For the text-containing cell, return its midpoint in (X, Y) coordinate format. 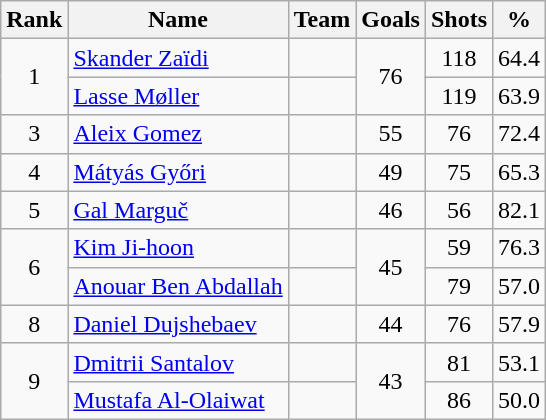
Kim Ji-hoon (178, 248)
% (520, 20)
50.0 (520, 400)
Anouar Ben Abdallah (178, 286)
Shots (458, 20)
Mátyás Győri (178, 172)
43 (391, 381)
57.0 (520, 286)
49 (391, 172)
Mustafa Al-Olaiwat (178, 400)
6 (34, 267)
Goals (391, 20)
76.3 (520, 248)
Team (322, 20)
Skander Zaïdi (178, 58)
1 (34, 77)
44 (391, 324)
75 (458, 172)
5 (34, 210)
72.4 (520, 134)
Lasse Møller (178, 96)
9 (34, 381)
79 (458, 286)
63.9 (520, 96)
46 (391, 210)
Rank (34, 20)
53.1 (520, 362)
86 (458, 400)
81 (458, 362)
57.9 (520, 324)
Aleix Gomez (178, 134)
Gal Marguč (178, 210)
Dmitrii Santalov (178, 362)
56 (458, 210)
64.4 (520, 58)
118 (458, 58)
55 (391, 134)
59 (458, 248)
Name (178, 20)
45 (391, 267)
4 (34, 172)
65.3 (520, 172)
8 (34, 324)
3 (34, 134)
Daniel Dujshebaev (178, 324)
82.1 (520, 210)
119 (458, 96)
